Capture the cell that displays the provided text and extract its [X, Y] central coordinate. 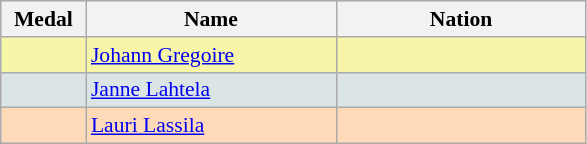
Janne Lahtela [211, 90]
Lauri Lassila [211, 126]
Johann Gregoire [211, 55]
Name [211, 19]
Nation [461, 19]
Medal [44, 19]
